Determine the (x, y) coordinate at the center of the cell enclosing the given text.  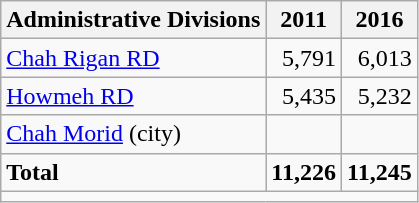
2011 (304, 20)
6,013 (380, 58)
5,435 (304, 96)
11,245 (380, 172)
5,791 (304, 58)
Chah Rigan RD (134, 58)
Howmeh RD (134, 96)
Total (134, 172)
5,232 (380, 96)
2016 (380, 20)
11,226 (304, 172)
Administrative Divisions (134, 20)
Chah Morid (city) (134, 134)
